From the cell containing the given text, extract its center point as (X, Y) coordinate. 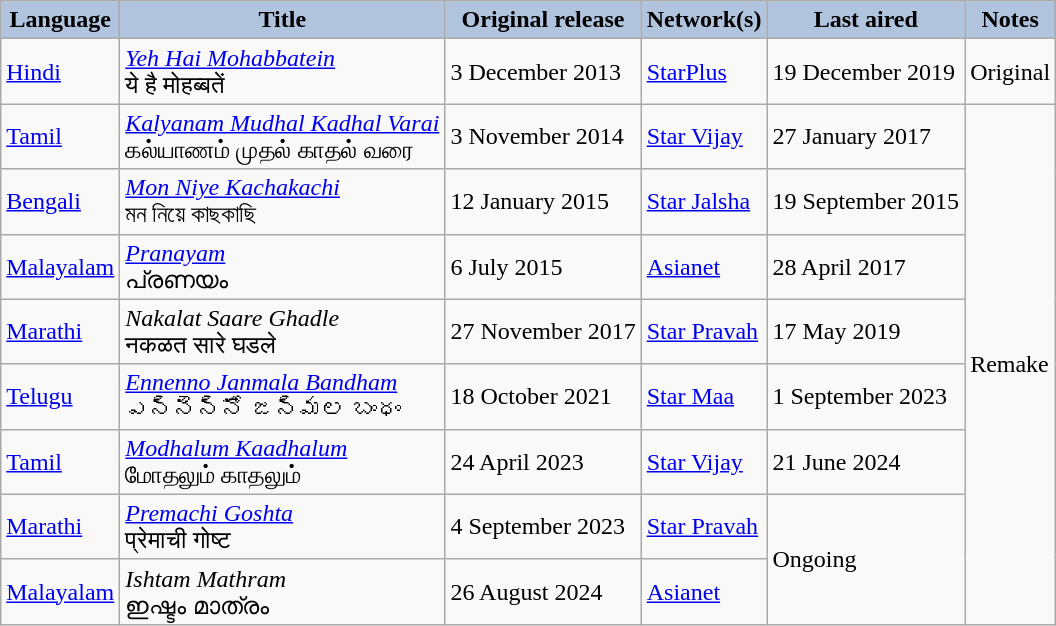
Kalyanam Mudhal Kadhal Varai கல்யாணம் முதல் காதல் வரை (282, 136)
Language (60, 20)
Last aired (866, 20)
18 October 2021 (543, 396)
Telugu (60, 396)
Hindi (60, 72)
3 December 2013 (543, 72)
Ongoing (866, 559)
Network(s) (704, 20)
Yeh Hai Mohabbatein ये है मोहब्बतें (282, 72)
Ishtam Mathram ഇഷ്ടം മാത്രം (282, 592)
Original release (543, 20)
Remake (1010, 364)
StarPlus (704, 72)
Bengali (60, 202)
Mon Niye Kachakachi মন নিয়ে কাছকাছি (282, 202)
21 June 2024 (866, 462)
24 April 2023 (543, 462)
Notes (1010, 20)
Title (282, 20)
27 January 2017 (866, 136)
Star Jalsha (704, 202)
27 November 2017 (543, 332)
Ennenno Janmala Bandham ఎన్నెన్నో జన్మల బంధం (282, 396)
Modhalum Kaadhalum மோதலும் காதலும் (282, 462)
12 January 2015 (543, 202)
Premachi Goshta प्रेमाची गोष्ट (282, 526)
28 April 2017 (866, 266)
4 September 2023 (543, 526)
1 September 2023 (866, 396)
19 September 2015 (866, 202)
3 November 2014 (543, 136)
26 August 2024 (543, 592)
Original (1010, 72)
17 May 2019 (866, 332)
Pranayam പ്രണയം (282, 266)
Star Maa (704, 396)
Nakalat Saare Ghadle नकळत सारे घडले (282, 332)
19 December 2019 (866, 72)
6 July 2015 (543, 266)
